Scan for the cell matching the given text and deliver its [X, Y] coordinate at center. 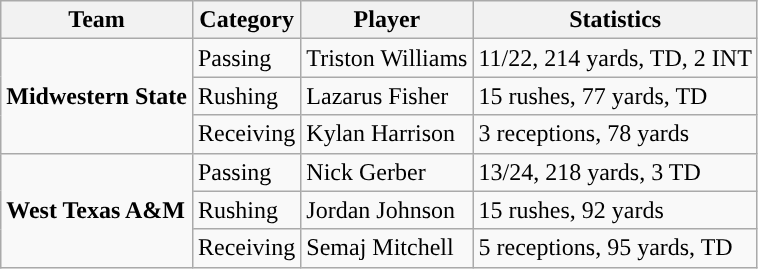
15 rushes, 77 yards, TD [615, 96]
Team [97, 20]
Statistics [615, 20]
Player [387, 20]
Midwestern State [97, 96]
Triston Williams [387, 58]
3 receptions, 78 yards [615, 134]
11/22, 214 yards, TD, 2 INT [615, 58]
Nick Gerber [387, 172]
West Texas A&M [97, 210]
15 rushes, 92 yards [615, 210]
Lazarus Fisher [387, 96]
5 receptions, 95 yards, TD [615, 248]
Semaj Mitchell [387, 248]
Category [246, 20]
Kylan Harrison [387, 134]
Jordan Johnson [387, 210]
13/24, 218 yards, 3 TD [615, 172]
